Return [X, Y] of the center of cell containing provided text 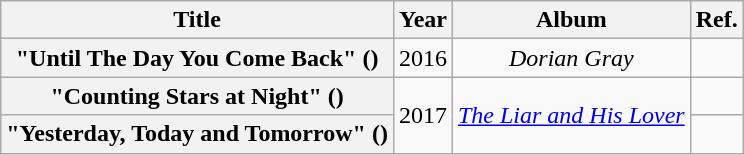
Ref. [716, 20]
Dorian Gray [571, 58]
Album [571, 20]
Title [198, 20]
2016 [422, 58]
"Counting Stars at Night" () [198, 96]
2017 [422, 115]
The Liar and His Lover [571, 115]
Year [422, 20]
"Yesterday, Today and Tomorrow" () [198, 134]
"Until The Day You Come Back" () [198, 58]
